Return (X, Y) of the center of cell containing provided text 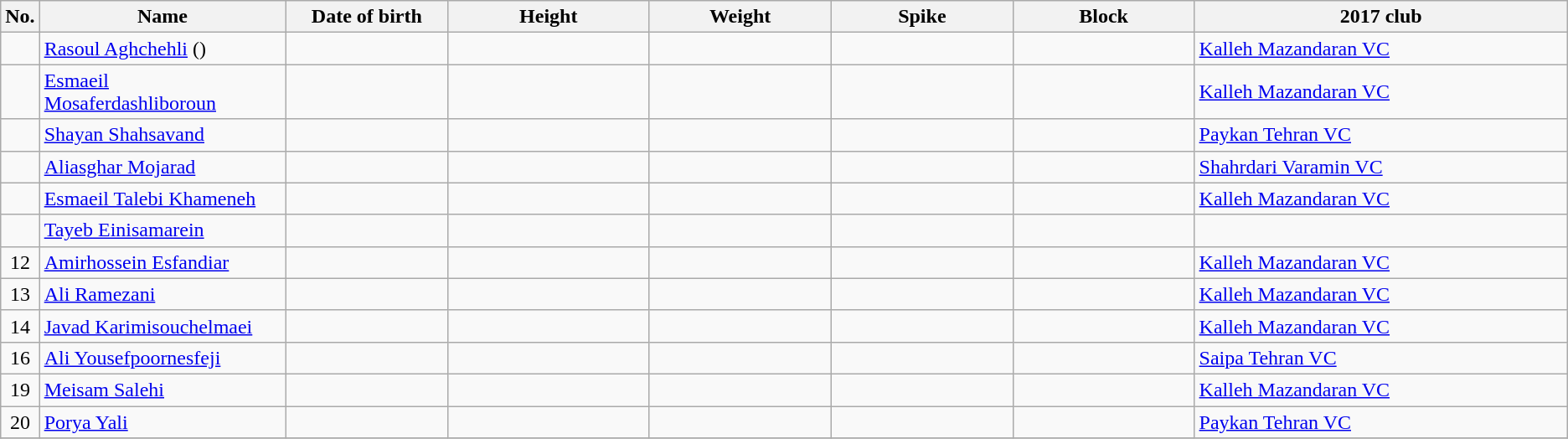
Saipa Tehran VC (1380, 358)
Date of birth (367, 17)
Height (549, 17)
19 (20, 390)
2017 club (1380, 17)
Amirhossein Esfandiar (162, 262)
16 (20, 358)
Spike (923, 17)
14 (20, 326)
Ali Yousefpoornesfeji (162, 358)
Block (1104, 17)
Rasoul Aghchehli () (162, 49)
Porya Yali (162, 421)
Esmaeil Talebi Khameneh (162, 199)
No. (20, 17)
Ali Ramezani (162, 294)
20 (20, 421)
Tayeb Einisamarein (162, 230)
Meisam Salehi (162, 390)
Shayan Shahsavand (162, 135)
Shahrdari Varamin VC (1380, 167)
12 (20, 262)
Aliasghar Mojarad (162, 167)
Javad Karimisouchelmaei (162, 326)
Weight (740, 17)
Esmaeil Mosaferdashliboroun (162, 92)
Name (162, 17)
13 (20, 294)
